Provide the [X, Y] coordinate of the cell's center where the given text is located.  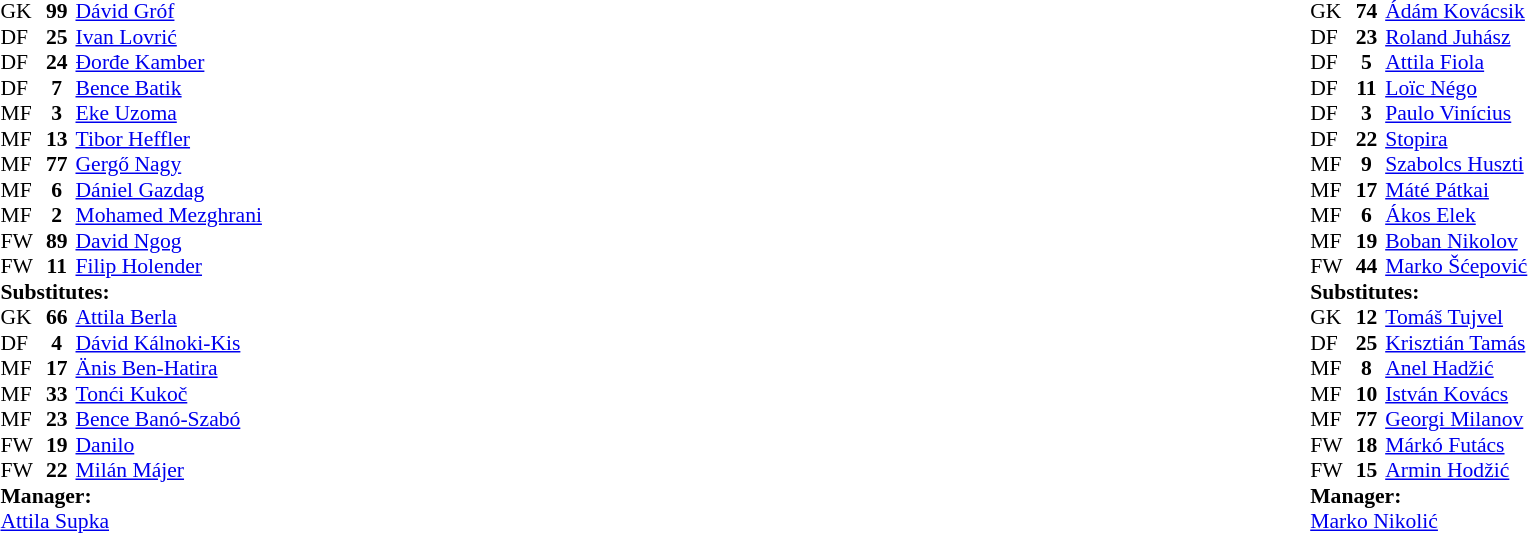
Tibor Heffler [169, 139]
12 [1367, 317]
Eke Uzoma [169, 113]
18 [1367, 445]
7 [57, 88]
Gergő Nagy [169, 165]
Dávid Kálnoki-Kis [169, 343]
Bence Batik [169, 88]
Bence Banó-Szabó [169, 419]
Filip Holender [169, 267]
5 [1367, 63]
66 [57, 317]
Mohamed Mezghrani [169, 215]
89 [57, 241]
13 [57, 139]
Armin Hodžić [1456, 471]
Attila Fiola [1456, 63]
44 [1367, 267]
Änis Ben-Hatira [169, 369]
David Ngog [169, 241]
Szabolcs Huszti [1456, 165]
Ivan Lovrić [169, 37]
Roland Juhász [1456, 37]
8 [1367, 369]
Krisztián Tamás [1456, 343]
Máté Pátkai [1456, 190]
15 [1367, 471]
Paulo Vinícius [1456, 113]
Tonći Kukoč [169, 394]
Đorđe Kamber [169, 63]
Dániel Gazdag [169, 190]
Danilo [169, 445]
Tomáš Tujvel [1456, 317]
33 [57, 394]
Loïc Négo [1456, 88]
Georgi Milanov [1456, 419]
4 [57, 343]
10 [1367, 394]
Anel Hadžić [1456, 369]
Milán Májer [169, 471]
9 [1367, 165]
2 [57, 215]
Marko Šćepović [1456, 267]
István Kovács [1456, 394]
Attila Berla [169, 317]
24 [57, 63]
Stopira [1456, 139]
Ákos Elek [1456, 215]
Boban Nikolov [1456, 241]
Márkó Futács [1456, 445]
